Return (x, y) of the center of cell containing provided text 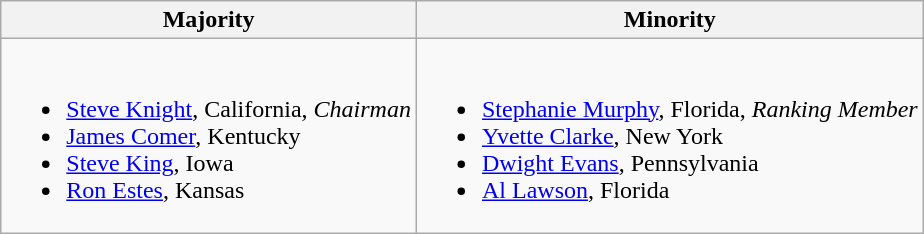
Steve Knight, California, ChairmanJames Comer, KentuckySteve King, IowaRon Estes, Kansas (209, 136)
Stephanie Murphy, Florida, Ranking MemberYvette Clarke, New YorkDwight Evans, PennsylvaniaAl Lawson, Florida (670, 136)
Minority (670, 20)
Majority (209, 20)
